Capture the cell that displays the provided text and extract its [X, Y] central coordinate. 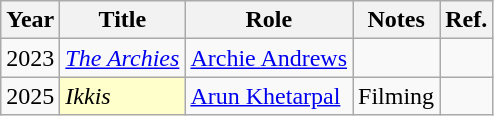
Archie Andrews [269, 58]
Filming [396, 96]
Year [30, 20]
Ikkis [122, 96]
Title [122, 20]
Role [269, 20]
The Archies [122, 58]
2023 [30, 58]
Notes [396, 20]
Ref. [466, 20]
2025 [30, 96]
Arun Khetarpal [269, 96]
